Capture the cell that displays the provided text and extract its [x, y] central coordinate. 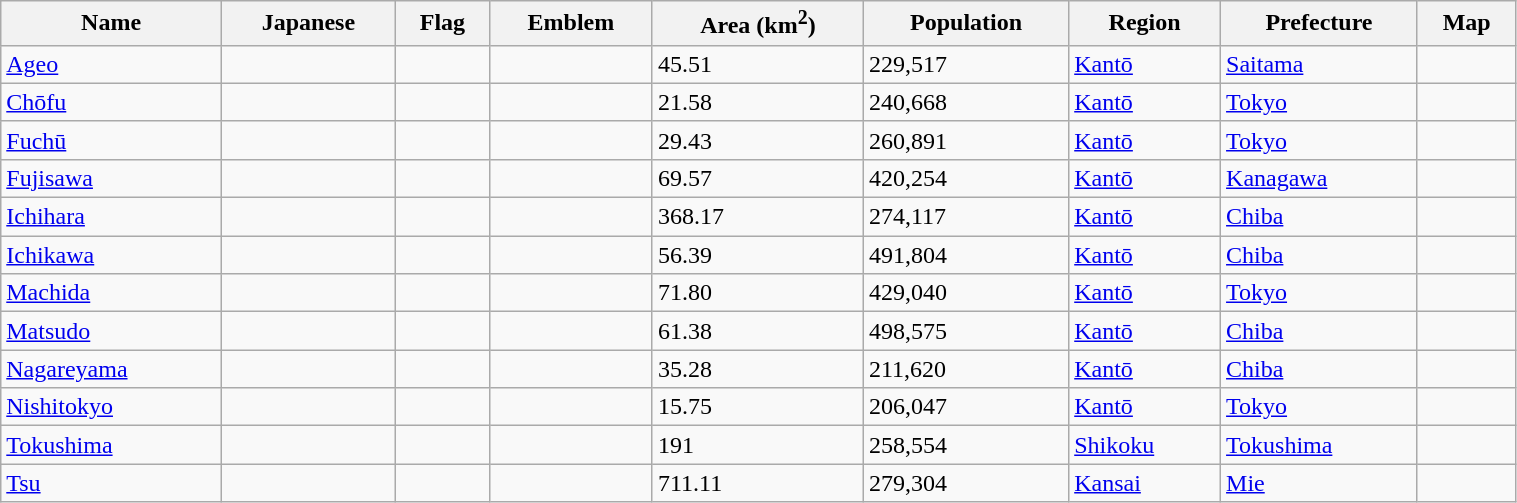
Ichikawa [112, 255]
Area (km2) [758, 24]
Nagareyama [112, 369]
Region [1145, 24]
Fuchū [112, 140]
56.39 [758, 255]
491,804 [966, 255]
45.51 [758, 64]
69.57 [758, 178]
Nishitokyo [112, 407]
368.17 [758, 217]
Mie [1320, 483]
15.75 [758, 407]
Tsu [112, 483]
29.43 [758, 140]
21.58 [758, 102]
Prefecture [1320, 24]
240,668 [966, 102]
429,040 [966, 293]
Ageo [112, 64]
71.80 [758, 293]
Chōfu [112, 102]
498,575 [966, 331]
Name [112, 24]
Kanagawa [1320, 178]
Fujisawa [112, 178]
Shikoku [1145, 445]
206,047 [966, 407]
711.11 [758, 483]
274,117 [966, 217]
Population [966, 24]
Saitama [1320, 64]
279,304 [966, 483]
Matsudo [112, 331]
Map [1466, 24]
Flag [442, 24]
Japanese [308, 24]
35.28 [758, 369]
Emblem [570, 24]
420,254 [966, 178]
229,517 [966, 64]
260,891 [966, 140]
61.38 [758, 331]
211,620 [966, 369]
Ichihara [112, 217]
191 [758, 445]
258,554 [966, 445]
Machida [112, 293]
Kansai [1145, 483]
